Determine the [X, Y] coordinate at the center of the cell enclosing the given text.  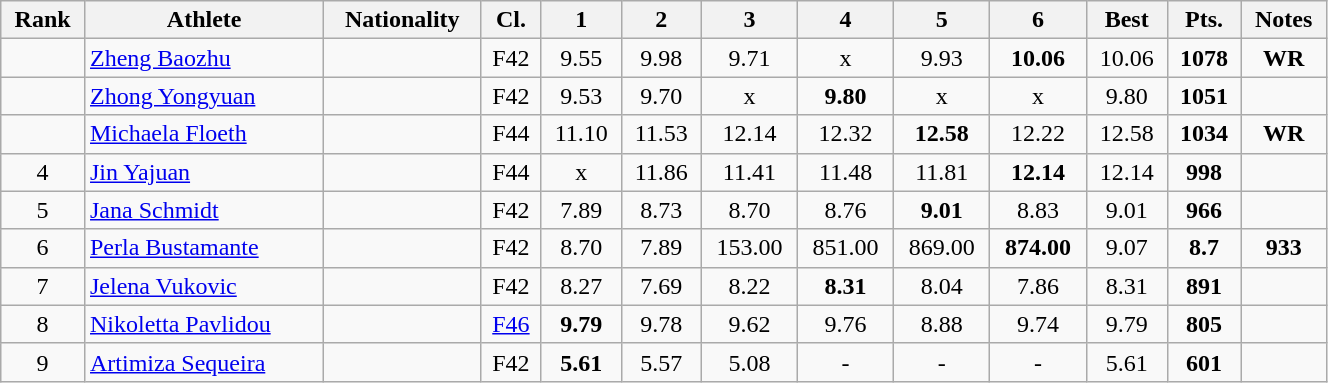
Perla Bustamante [204, 248]
8.83 [1038, 210]
8.04 [942, 286]
9.76 [846, 324]
8 [43, 324]
Jelena Vukovic [204, 286]
9.78 [661, 324]
Jin Yajuan [204, 172]
2 [661, 20]
7.69 [661, 286]
11.41 [749, 172]
Best [1126, 20]
1078 [1204, 58]
Cl. [511, 20]
Nikoletta Pavlidou [204, 324]
8.73 [661, 210]
9.07 [1126, 248]
9.53 [581, 96]
933 [1284, 248]
998 [1204, 172]
9 [43, 362]
601 [1204, 362]
8.22 [749, 286]
5.57 [661, 362]
8.7 [1204, 248]
11.10 [581, 134]
Artimiza Sequeira [204, 362]
874.00 [1038, 248]
11.81 [942, 172]
9.70 [661, 96]
Zhong Yongyuan [204, 96]
9.62 [749, 324]
9.98 [661, 58]
7 [43, 286]
Michaela Floeth [204, 134]
1051 [1204, 96]
9.71 [749, 58]
9.93 [942, 58]
153.00 [749, 248]
Rank [43, 20]
1 [581, 20]
Athlete [204, 20]
805 [1204, 324]
966 [1204, 210]
8.88 [942, 324]
1034 [1204, 134]
Pts. [1204, 20]
11.53 [661, 134]
8.27 [581, 286]
11.48 [846, 172]
9.74 [1038, 324]
869.00 [942, 248]
3 [749, 20]
Zheng Baozhu [204, 58]
Jana Schmidt [204, 210]
9.55 [581, 58]
Nationality [402, 20]
891 [1204, 286]
11.86 [661, 172]
851.00 [846, 248]
F46 [511, 324]
8.76 [846, 210]
12.22 [1038, 134]
Notes [1284, 20]
7.86 [1038, 286]
12.32 [846, 134]
5.08 [749, 362]
